For the text-containing cell, return its midpoint in [X, Y] coordinate format. 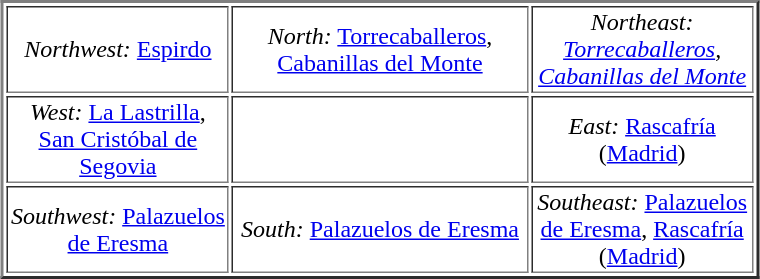
Northeast: Torrecaballeros, Cabanillas del Monte [642, 50]
Northwest: Espirdo [118, 50]
North: Torrecaballeros, Cabanillas del Monte [380, 50]
East: Rascafría (Madrid) [642, 140]
West: La Lastrilla, San Cristóbal de Segovia [118, 140]
South: Palazuelos de Eresma [380, 230]
Southeast: Palazuelos de Eresma, Rascafría (Madrid) [642, 230]
Southwest: Palazuelos de Eresma [118, 230]
